Search for the cell housing the specified text and yield its (x, y) center coordinate. 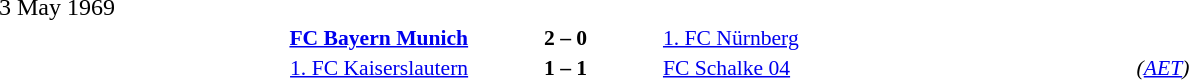
1. FC Nürnberg (897, 38)
2 – 0 (566, 38)
